Output the (x, y) coordinate of the center of the cell containing the given text.  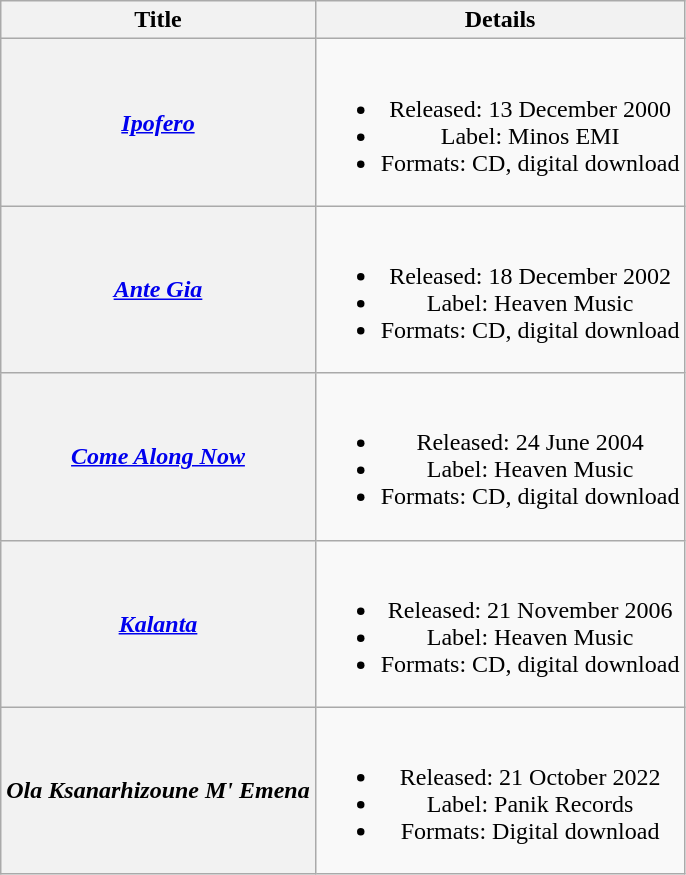
Details (500, 20)
Kalanta (158, 624)
Released: 24 June 2004Label: Heaven MusicFormats: CD, digital download (500, 456)
Ante Gia (158, 290)
Released: 21 October 2022Label: Panik RecordsFormats: Digital download (500, 790)
Released: 13 December 2000Label: Minos EMIFormats: CD, digital download (500, 122)
Released: 18 December 2002Label: Heaven MusicFormats: CD, digital download (500, 290)
Released: 21 November 2006Label: Heaven MusicFormats: CD, digital download (500, 624)
Ola Ksanarhizoune M' Emena (158, 790)
Title (158, 20)
Come Along Now (158, 456)
Ipofero (158, 122)
